Detect which cell encompasses the target text, then output its [x, y] center coordinate. 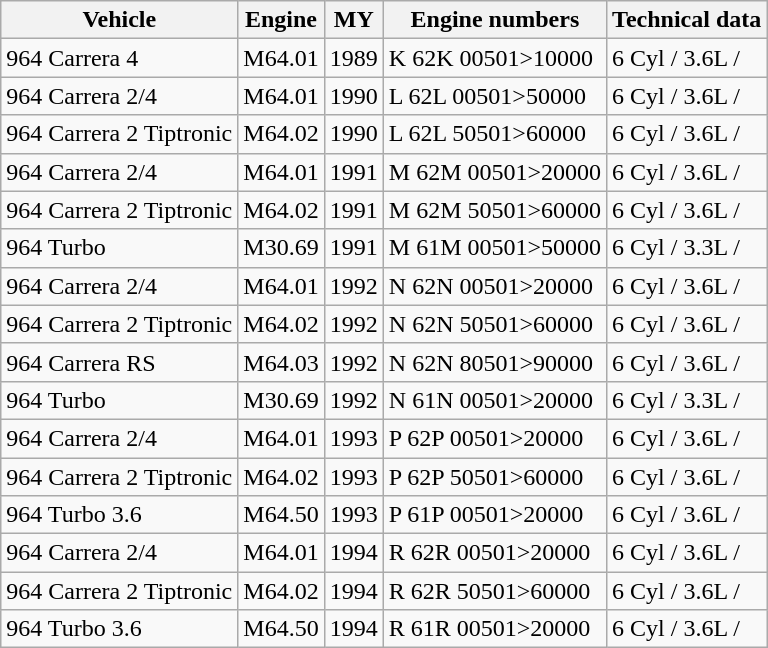
Engine numbers [494, 20]
Engine [281, 20]
P 62P 00501>20000 [494, 438]
M 62M 00501>20000 [494, 172]
N 62N 00501>20000 [494, 286]
P 61P 00501>20000 [494, 515]
P 62P 50501>60000 [494, 477]
M 61M 00501>50000 [494, 248]
N 61N 00501>20000 [494, 400]
Vehicle [120, 20]
N 62N 50501>60000 [494, 324]
R 62R 50501>60000 [494, 591]
R 61R 00501>20000 [494, 629]
964 Carrera RS [120, 362]
R 62R 00501>20000 [494, 553]
K 62K 00501>10000 [494, 58]
L 62L 50501>60000 [494, 134]
M 62M 50501>60000 [494, 210]
MY [354, 20]
964 Carrera 4 [120, 58]
L 62L 00501>50000 [494, 96]
1989 [354, 58]
N 62N 80501>90000 [494, 362]
M64.03 [281, 362]
Technical data [687, 20]
